From the cell containing the given text, extract its center point as (X, Y) coordinate. 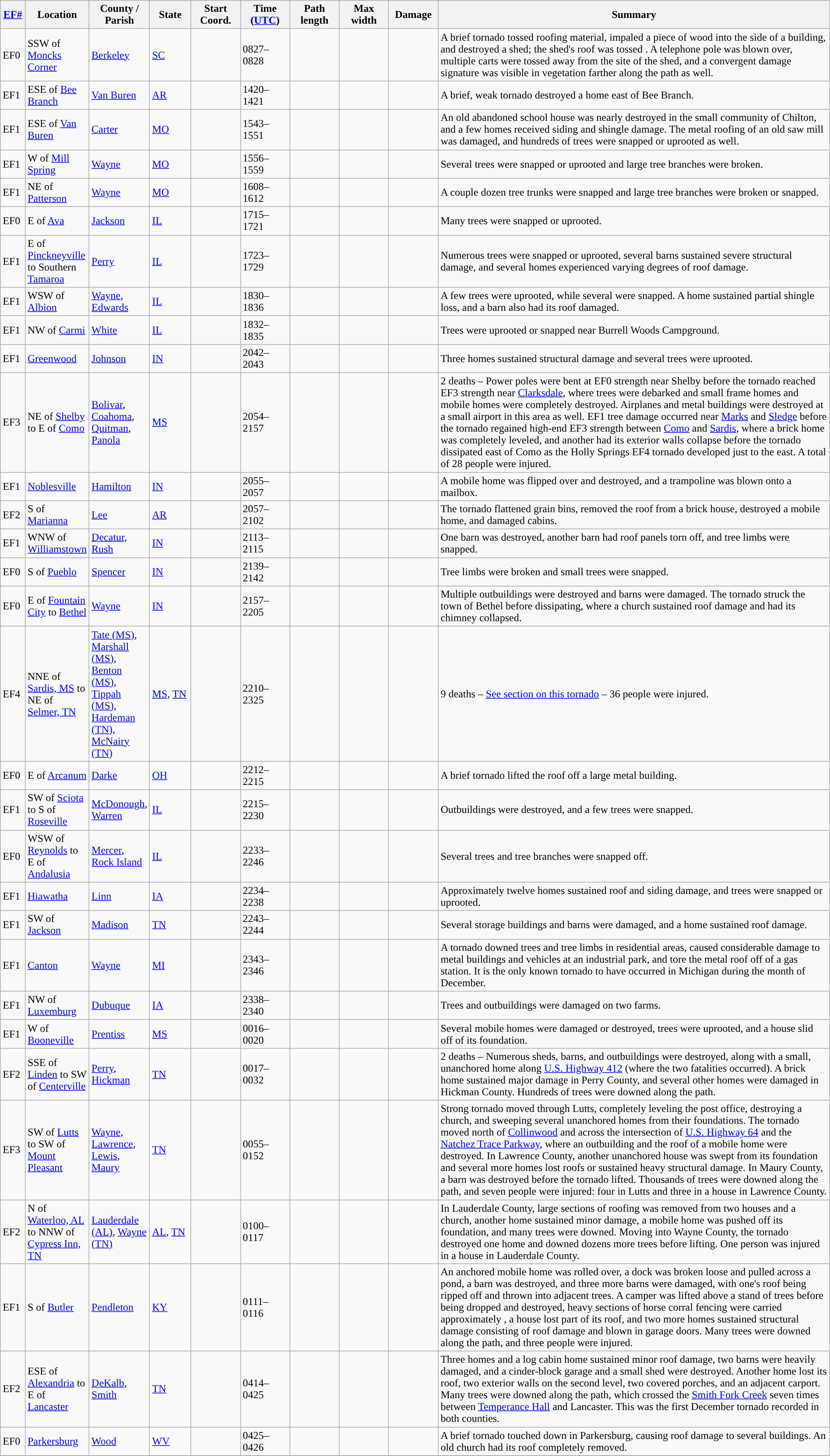
SSE of Linden to SW of Centerville (57, 1074)
SW of Jackson (57, 925)
WSW of Reynolds to E of Andalusia (57, 856)
The tornado flattened grain bins, removed the roof from a brick house, destroyed a mobile home, and damaged cabins. (634, 515)
Carter (120, 130)
9 deaths – See section on this tornado – 36 people were injured. (634, 694)
1715–1721 (265, 221)
A brief tornado lifted the roof off a large metal building. (634, 776)
E of Ava (57, 221)
0017–0032 (265, 1074)
SSW of Moncks Corner (57, 55)
N of Waterloo, AL to NNW of Cypress Inn, TN (57, 1231)
Approximately twelve homes sustained roof and siding damage, and trees were snapped or uprooted. (634, 897)
A couple dozen tree trunks were snapped and large tree branches were broken or snapped. (634, 193)
1608–1612 (265, 193)
Tree limbs were broken and small trees were snapped. (634, 572)
0827–0828 (265, 55)
A brief, weak tornado destroyed a home east of Bee Branch. (634, 95)
1543–1551 (265, 130)
2338–2340 (265, 1005)
Spencer (120, 572)
Berkeley (120, 55)
Tate (MS), Marshall (MS), Benton (MS), Tippah (MS), Hardeman (TN), McNairy (TN) (120, 694)
A brief tornado touched down in Parkersburg, causing roof damage to several buildings. An old church had its roof completely removed. (634, 1441)
State (170, 15)
2055–2057 (265, 486)
1556–1559 (265, 164)
Greenwood (57, 358)
Several storage buildings and barns were damaged, and a home sustained roof damage. (634, 925)
Location (57, 15)
ESE of Bee Branch (57, 95)
Van Buren (120, 95)
E of Pinckneyville to Southern Tamaroa (57, 261)
0425–0426 (265, 1441)
Max width (364, 15)
NE of Patterson (57, 193)
2215–2230 (265, 810)
Perry, Hickman (120, 1074)
Several mobile homes were damaged or destroyed, trees were uprooted, and a house slid off of its foundation. (634, 1034)
E of Fountain City to Bethel (57, 606)
2113–2115 (265, 544)
1723–1729 (265, 261)
2234–2238 (265, 897)
ESE of Alexandria to E of Lancaster (57, 1389)
2157–2205 (265, 606)
Pendleton (120, 1308)
2233–2246 (265, 856)
2042–2043 (265, 358)
Many trees were snapped or uprooted. (634, 221)
2054–2157 (265, 422)
Canton (57, 965)
Mercer, Rock Island (120, 856)
A mobile home was flipped over and destroyed, and a trampoline was blown onto a mailbox. (634, 486)
EF4 (13, 694)
Hiawatha (57, 897)
NW of Luxemburg (57, 1005)
NNE of Sardis, MS to NE of Selmer, TN (57, 694)
2212–2215 (265, 776)
Start Coord. (215, 15)
WNW of Williamstown (57, 544)
Noblesville (57, 486)
NE of Shelby to E of Como (57, 422)
0016–0020 (265, 1034)
Several trees and tree branches were snapped off. (634, 856)
EF# (13, 15)
Madison (120, 925)
2210–2325 (265, 694)
A few trees were uprooted, while several were snapped. A home sustained partial shingle loss, and a barn also had its roof damaged. (634, 301)
2139–2142 (265, 572)
Johnson (120, 358)
Lauderdale (AL), Wayne (TN) (120, 1231)
0055–0152 (265, 1150)
WSW of Albion (57, 301)
KY (170, 1308)
White (120, 330)
0111–0116 (265, 1308)
1830–1836 (265, 301)
SC (170, 55)
1420–1421 (265, 95)
NW of Carmi (57, 330)
AL, TN (170, 1231)
W of Booneville (57, 1034)
Linn (120, 897)
2057–2102 (265, 515)
County / Parish (120, 15)
WV (170, 1441)
DeKalb, Smith (120, 1389)
W of Mill Spring (57, 164)
OH (170, 776)
1832–1835 (265, 330)
S of Butler (57, 1308)
Three homes sustained structural damage and several trees were uprooted. (634, 358)
Hamilton (120, 486)
Path length (314, 15)
E of Arcanum (57, 776)
Wayne, Lawrence, Lewis, Maury (120, 1150)
MS, TN (170, 694)
0414–0425 (265, 1389)
Trees and outbuildings were damaged on two farms. (634, 1005)
Damage (413, 15)
Several trees were snapped or uprooted and large tree branches were broken. (634, 164)
Wayne, Edwards (120, 301)
Summary (634, 15)
Dubuque (120, 1005)
Jackson (120, 221)
2243–2244 (265, 925)
ESE of Van Buren (57, 130)
Wood (120, 1441)
S of Pueblo (57, 572)
0100–0117 (265, 1231)
SW of Lutts to SW of Mount Pleasant (57, 1150)
Prentiss (120, 1034)
Outbuildings were destroyed, and a few trees were snapped. (634, 810)
McDonough, Warren (120, 810)
2343–2346 (265, 965)
Darke (120, 776)
Parkersburg (57, 1441)
Trees were uprooted or snapped near Burrell Woods Campground. (634, 330)
Time (UTC) (265, 15)
Decatur, Rush (120, 544)
Bolivar, Coahoma, Quitman, Panola (120, 422)
SW of Sciota to S of Roseville (57, 810)
One barn was destroyed, another barn had roof panels torn off, and tree limbs were snapped. (634, 544)
MI (170, 965)
Lee (120, 515)
S of Marianna (57, 515)
Perry (120, 261)
